Search for the cell housing the specified text and yield its (X, Y) center coordinate. 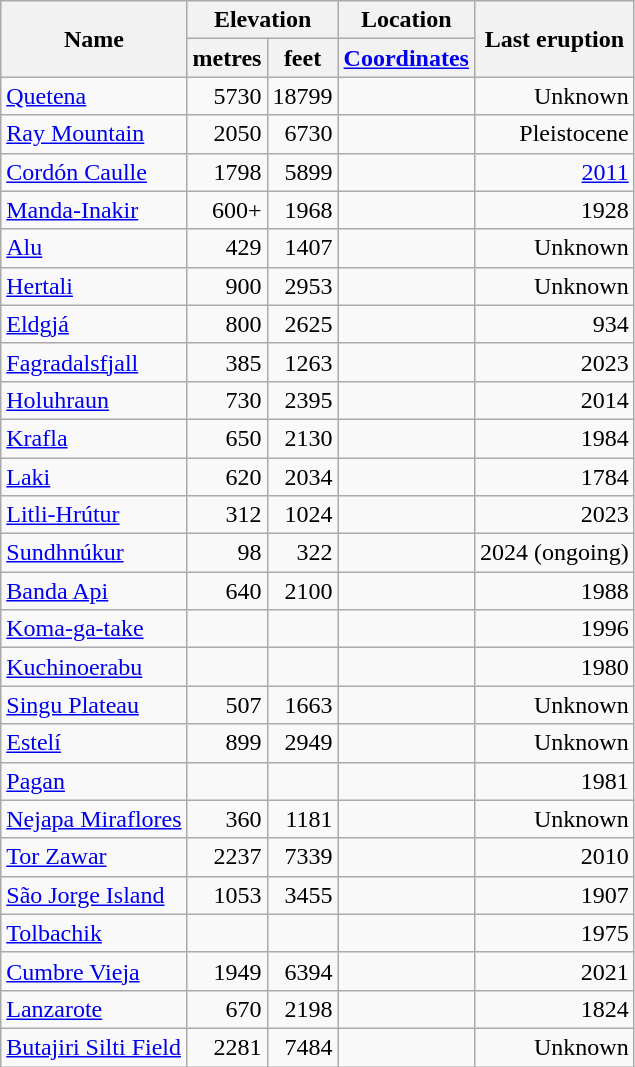
7484 (302, 1047)
Nejapa Miraflores (94, 819)
385 (227, 362)
360 (227, 819)
Last eruption (554, 39)
6730 (302, 134)
1968 (302, 210)
1263 (302, 362)
1988 (554, 591)
Name (94, 39)
1907 (554, 895)
312 (227, 515)
2130 (302, 438)
2021 (554, 971)
Location (406, 20)
1996 (554, 629)
metres (227, 58)
1980 (554, 667)
1975 (554, 933)
Holuhraun (94, 400)
2100 (302, 591)
800 (227, 324)
1784 (554, 477)
1663 (302, 705)
feet (302, 58)
2625 (302, 324)
Litli-Hrútur (94, 515)
3455 (302, 895)
2395 (302, 400)
2034 (302, 477)
1981 (554, 781)
1949 (227, 971)
Ray Mountain (94, 134)
Estelí (94, 743)
5899 (302, 172)
322 (302, 553)
899 (227, 743)
2237 (227, 857)
Banda Api (94, 591)
1984 (554, 438)
1053 (227, 895)
Lanzarote (94, 1009)
Tolbachik (94, 933)
Krafla (94, 438)
900 (227, 286)
600+ (227, 210)
7339 (302, 857)
2010 (554, 857)
6394 (302, 971)
730 (227, 400)
2011 (554, 172)
1824 (554, 1009)
Cordón Caulle (94, 172)
2050 (227, 134)
Quetena (94, 96)
Fagradalsfjall (94, 362)
Cumbre Vieja (94, 971)
429 (227, 248)
Pleistocene (554, 134)
1407 (302, 248)
Sundhnúkur (94, 553)
Koma-ga-take (94, 629)
Pagan (94, 781)
1181 (302, 819)
Manda-Inakir (94, 210)
5730 (227, 96)
2014 (554, 400)
650 (227, 438)
Alu (94, 248)
Kuchinoerabu (94, 667)
620 (227, 477)
Butajiri Silti Field (94, 1047)
640 (227, 591)
18799 (302, 96)
Coordinates (406, 58)
934 (554, 324)
Elevation (262, 20)
2949 (302, 743)
Eldgjá (94, 324)
2024 (ongoing) (554, 553)
Singu Plateau (94, 705)
2198 (302, 1009)
507 (227, 705)
Laki (94, 477)
2953 (302, 286)
670 (227, 1009)
Tor Zawar (94, 857)
2281 (227, 1047)
São Jorge Island (94, 895)
Hertali (94, 286)
98 (227, 553)
1024 (302, 515)
1928 (554, 210)
1798 (227, 172)
